Scan for the cell matching the given text and deliver its (X, Y) coordinate at center. 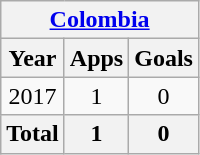
Colombia (100, 20)
2017 (33, 96)
Total (33, 134)
Year (33, 58)
Apps (96, 58)
Goals (164, 58)
